Return the (x, y) coordinate for the center point of the cell that contains the specified text.  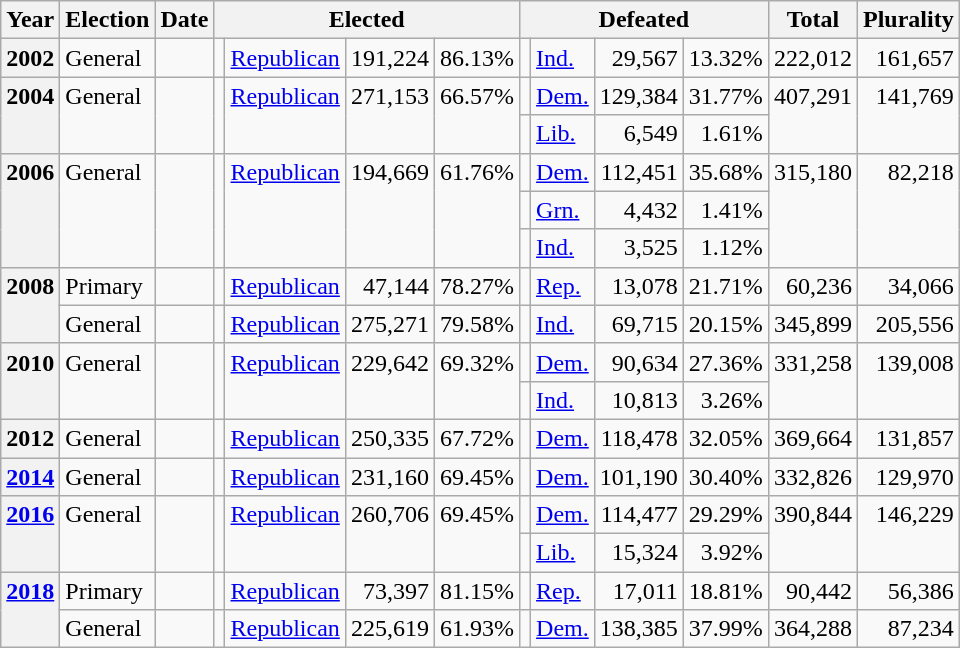
Plurality (908, 20)
18.81% (726, 591)
6,549 (638, 134)
78.27% (476, 286)
66.57% (476, 115)
34,066 (908, 286)
Elected (367, 20)
205,556 (908, 324)
79.58% (476, 324)
112,451 (638, 172)
87,234 (908, 629)
69.32% (476, 381)
407,291 (812, 115)
138,385 (638, 629)
129,384 (638, 96)
1.41% (726, 210)
2018 (30, 610)
2008 (30, 305)
31.77% (726, 96)
Total (812, 20)
2014 (30, 477)
118,478 (638, 438)
29,567 (638, 58)
3.92% (726, 553)
81.15% (476, 591)
37.99% (726, 629)
Year (30, 20)
15,324 (638, 553)
260,706 (390, 534)
191,224 (390, 58)
Election (108, 20)
4,432 (638, 210)
231,160 (390, 477)
60,236 (812, 286)
86.13% (476, 58)
1.12% (726, 248)
3.26% (726, 400)
21.71% (726, 286)
114,477 (638, 515)
27.36% (726, 362)
250,335 (390, 438)
275,271 (390, 324)
315,180 (812, 210)
194,669 (390, 210)
10,813 (638, 400)
73,397 (390, 591)
90,634 (638, 362)
345,899 (812, 324)
101,190 (638, 477)
1.61% (726, 134)
67.72% (476, 438)
32.05% (726, 438)
139,008 (908, 381)
141,769 (908, 115)
369,664 (812, 438)
390,844 (812, 534)
222,012 (812, 58)
20.15% (726, 324)
90,442 (812, 591)
271,153 (390, 115)
146,229 (908, 534)
30.40% (726, 477)
2016 (30, 534)
2006 (30, 210)
Defeated (644, 20)
29.29% (726, 515)
82,218 (908, 210)
69,715 (638, 324)
2010 (30, 381)
161,657 (908, 58)
56,386 (908, 591)
225,619 (390, 629)
364,288 (812, 629)
61.93% (476, 629)
35.68% (726, 172)
131,857 (908, 438)
331,258 (812, 381)
17,011 (638, 591)
229,642 (390, 381)
13,078 (638, 286)
2002 (30, 58)
129,970 (908, 477)
47,144 (390, 286)
2004 (30, 115)
3,525 (638, 248)
2012 (30, 438)
61.76% (476, 210)
Grn. (563, 210)
332,826 (812, 477)
Date (184, 20)
13.32% (726, 58)
